Locate the cell with the specified text and output its (X, Y) center coordinate. 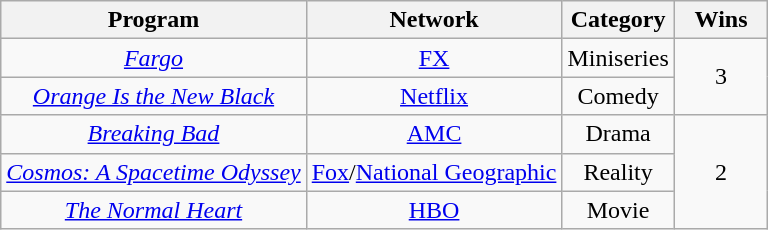
Category (618, 20)
Miniseries (618, 58)
Cosmos: A Spacetime Odyssey (154, 172)
Comedy (618, 96)
Fargo (154, 58)
2 (721, 172)
HBO (434, 210)
Wins (721, 20)
Program (154, 20)
Fox/National Geographic (434, 172)
Drama (618, 134)
The Normal Heart (154, 210)
FX (434, 58)
Netflix (434, 96)
3 (721, 77)
Orange Is the New Black (154, 96)
Reality (618, 172)
Network (434, 20)
AMC (434, 134)
Movie (618, 210)
Breaking Bad (154, 134)
